Extract the [x, y] coordinate from the center of the cell holding the provided text.  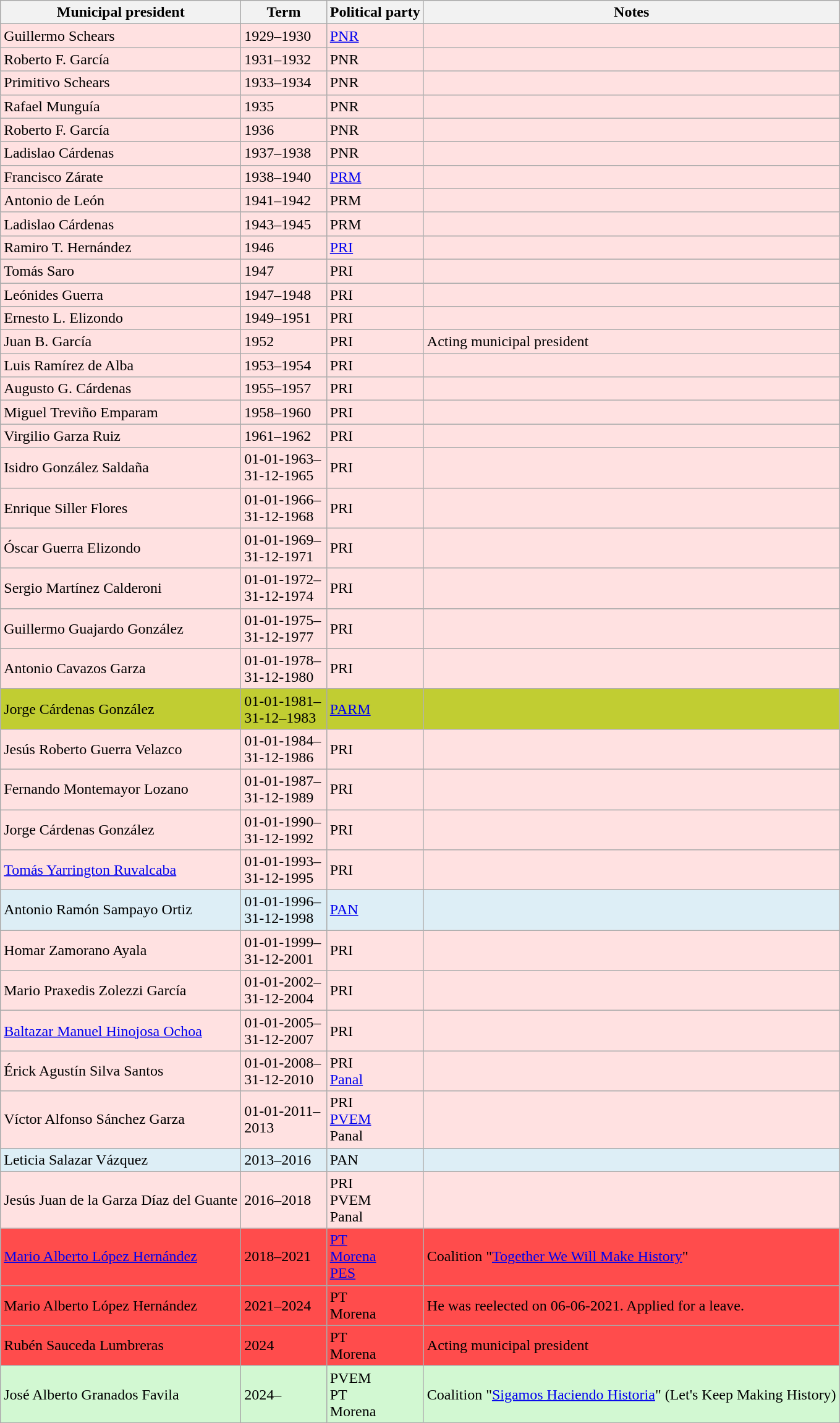
Municipal president [121, 12]
01-01-1984–31-12-1986 [284, 749]
01-01-1981–31-12–1983 [284, 708]
Primitivo Schears [121, 83]
Antonio de León [121, 200]
Enrique Siller Flores [121, 508]
Antonio Cavazos Garza [121, 669]
01-01-1978–31-12-1980 [284, 669]
1929–1930 [284, 36]
01-01-2002–31-12-2004 [284, 990]
1935 [284, 106]
01-01-1969–31-12-1971 [284, 548]
Óscar Guerra Elizondo [121, 548]
Coalition "Sigamos Haciendo Historia" (Let's Keep Making History) [632, 1394]
1931–1932 [284, 59]
Érick Agustín Silva Santos [121, 1071]
Fernando Montemayor Lozano [121, 789]
1947–1948 [284, 295]
Ernesto L. Elizondo [121, 318]
1958–1960 [284, 412]
Rafael Munguía [121, 106]
1955–1957 [284, 389]
Political party [375, 12]
Isidro González Saldaña [121, 467]
1949–1951 [284, 318]
Sergio Martínez Calderoni [121, 588]
Term [284, 12]
2024– [284, 1394]
Virgilio Garza Ruiz [121, 436]
1938–1940 [284, 177]
Leticia Salazar Vázquez [121, 1160]
Augusto G. Cárdenas [121, 389]
PRI Panal [375, 1071]
Miguel Treviño Emparam [121, 412]
José Alberto Granados Favila [121, 1394]
Coalition "Together We Will Make History" [632, 1257]
01-01-2005–31-12-2007 [284, 1031]
1943–1945 [284, 224]
2024 [284, 1345]
1933–1934 [284, 83]
Tomás Yarrington Ruvalcaba [121, 870]
Guillermo Schears [121, 36]
1936 [284, 130]
01-01-1975–31-12-1977 [284, 628]
1946 [284, 247]
01-01-1987–31-12-1989 [284, 789]
He was reelected on 06-06-2021. Applied for a leave. [632, 1306]
Rubén Sauceda Lumbreras [121, 1345]
2021–2024 [284, 1306]
2016–2018 [284, 1200]
Jesús Juan de la Garza Díaz del Guante [121, 1200]
01-01-2008–31-12-2010 [284, 1071]
01-01-1999–31-12-2001 [284, 951]
1953–1954 [284, 365]
01-01-1972–31-12-1974 [284, 588]
2018–2021 [284, 1257]
Homar Zamorano Ayala [121, 951]
Mario Praxedis Zolezzi García [121, 990]
1952 [284, 342]
1941–1942 [284, 200]
Luis Ramírez de Alba [121, 365]
01-01-1966–31-12-1968 [284, 508]
Víctor Alfonso Sánchez Garza [121, 1119]
01-01-1996–31-12-1998 [284, 910]
Guillermo Guajardo González [121, 628]
Jesús Roberto Guerra Velazco [121, 749]
Francisco Zárate [121, 177]
2013–2016 [284, 1160]
Leónides Guerra [121, 295]
01-01-1990–31-12-1992 [284, 830]
1937–1938 [284, 153]
01-01-1993–31-12-1995 [284, 870]
1961–1962 [284, 436]
1947 [284, 271]
01-01-1963–31-12-1965 [284, 467]
Ramiro T. Hernández [121, 247]
Antonio Ramón Sampayo Ortiz [121, 910]
Baltazar Manuel Hinojosa Ochoa [121, 1031]
01-01-2011–2013 [284, 1119]
PVEM PT Morena [375, 1394]
PARM [375, 708]
Tomás Saro [121, 271]
Notes [632, 12]
PT Morena PES [375, 1257]
Juan B. García [121, 342]
